Provide the (x, y) coordinate of the cell's center where the given text is located.  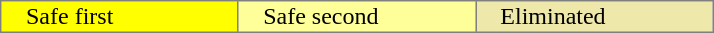
Eliminated (594, 17)
Safe second (356, 17)
Safe first (120, 17)
